Search for the cell housing the specified text and yield its [X, Y] center coordinate. 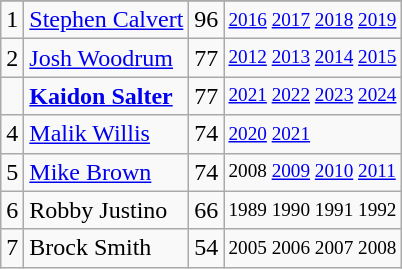
2016 2017 2018 2019 [312, 20]
2 [12, 58]
2008 2009 2010 2011 [312, 172]
Stephen Calvert [106, 20]
5 [12, 172]
66 [206, 210]
1 [12, 20]
Brock Smith [106, 248]
Kaidon Salter [106, 96]
96 [206, 20]
2020 2021 [312, 134]
6 [12, 210]
7 [12, 248]
4 [12, 134]
Robby Justino [106, 210]
2005 2006 2007 2008 [312, 248]
2021 2022 2023 2024 [312, 96]
Mike Brown [106, 172]
2012 2013 2014 2015 [312, 58]
Malik Willis [106, 134]
54 [206, 248]
1989 1990 1991 1992 [312, 210]
Josh Woodrum [106, 58]
